Identify which cell holds the provided text, then report its [X, Y] central coordinate. 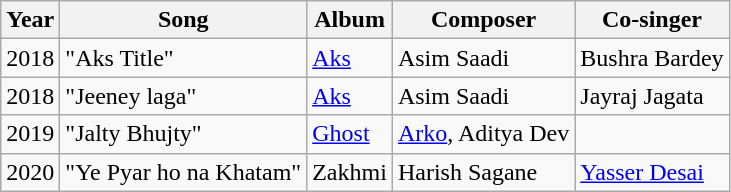
Bushra Bardey [652, 58]
Co-singer [652, 20]
Album [350, 20]
"Aks Title" [184, 58]
Song [184, 20]
Jayraj Jagata [652, 96]
2019 [30, 134]
Harish Sagane [483, 172]
Ghost [350, 134]
Arko, Aditya Dev [483, 134]
Yasser Desai [652, 172]
Composer [483, 20]
"Jalty Bhujty" [184, 134]
"Ye Pyar ho na Khatam" [184, 172]
"Jeeney laga" [184, 96]
Year [30, 20]
Zakhmi [350, 172]
2020 [30, 172]
